Detect which cell encompasses the target text, then output its (x, y) center coordinate. 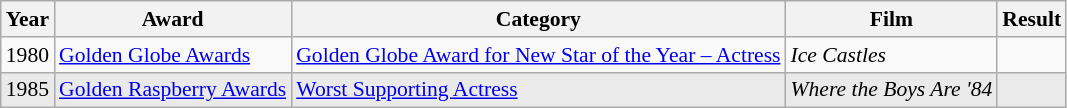
Year (28, 19)
Worst Supporting Actress (538, 90)
Award (172, 19)
Ice Castles (892, 55)
1980 (28, 55)
Result (1032, 19)
1985 (28, 90)
Category (538, 19)
Where the Boys Are '84 (892, 90)
Golden Globe Awards (172, 55)
Golden Globe Award for New Star of the Year – Actress (538, 55)
Film (892, 19)
Golden Raspberry Awards (172, 90)
